Find where the given text appears and provide that cell's center as (x, y) coordinate. 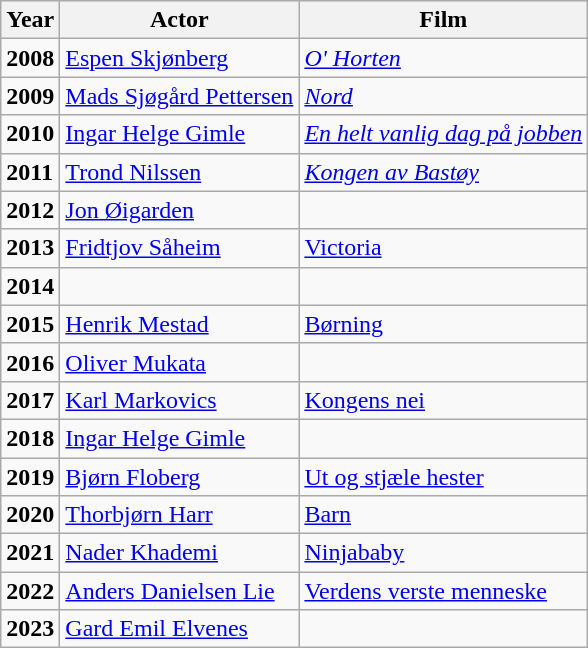
Ut og stjæle hester (444, 477)
Victoria (444, 248)
Thorbjørn Harr (180, 515)
Barn (444, 515)
2014 (30, 286)
2009 (30, 96)
Fridtjov Såheim (180, 248)
2017 (30, 400)
2012 (30, 210)
Espen Skjønberg (180, 58)
Anders Danielsen Lie (180, 591)
2016 (30, 362)
Bjørn Floberg (180, 477)
2022 (30, 591)
2021 (30, 553)
Nader Khademi (180, 553)
2018 (30, 438)
2020 (30, 515)
Trond Nilssen (180, 172)
Actor (180, 20)
Mads Sjøgård Pettersen (180, 96)
Nord (444, 96)
2008 (30, 58)
Year (30, 20)
2023 (30, 629)
2015 (30, 324)
Kongen av Bastøy (444, 172)
Ninjababy (444, 553)
Film (444, 20)
2011 (30, 172)
Karl Markovics (180, 400)
En helt vanlig dag på jobben (444, 134)
Gard Emil Elvenes (180, 629)
Henrik Mestad (180, 324)
2013 (30, 248)
Kongens nei (444, 400)
2019 (30, 477)
Verdens verste menneske (444, 591)
O' Horten (444, 58)
2010 (30, 134)
Jon Øigarden (180, 210)
Oliver Mukata (180, 362)
Børning (444, 324)
